Scan for the cell matching the given text and deliver its (x, y) coordinate at center. 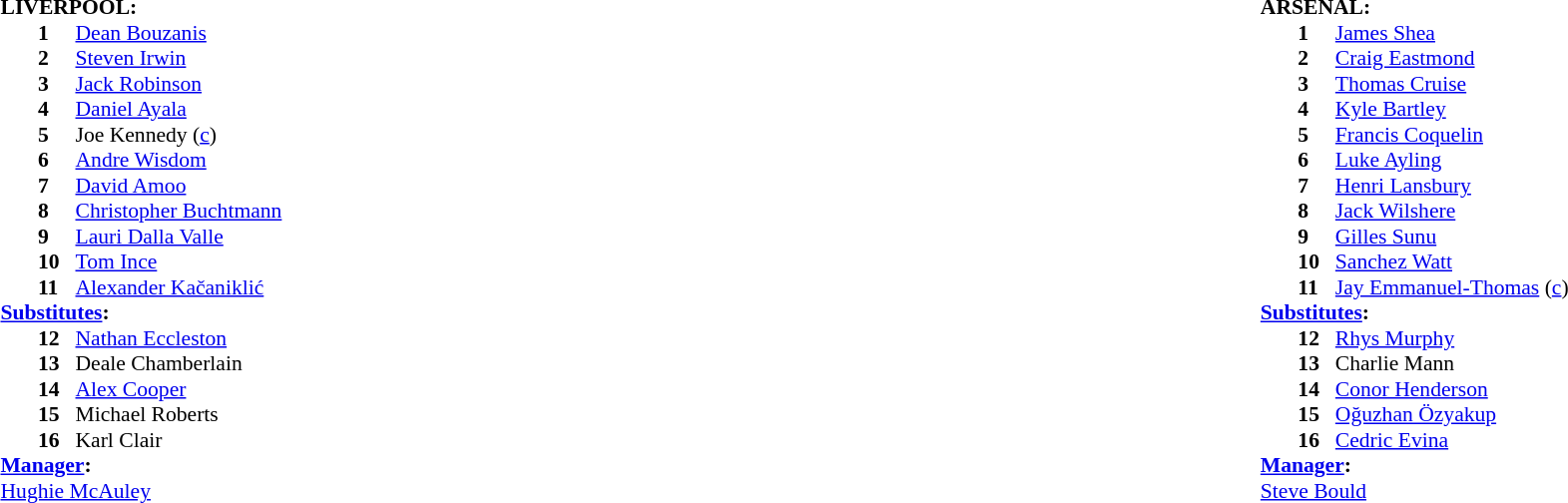
Alex Cooper (180, 389)
Christopher Buchtmann (180, 211)
David Amoo (180, 186)
Joe Kennedy (c) (180, 135)
Michael Roberts (180, 414)
Alexander Kačaniklić (180, 287)
Jack Robinson (180, 84)
Lauri Dalla Valle (180, 237)
Steven Irwin (180, 59)
Manager: (141, 466)
Deale Chamberlain (180, 364)
Karl Clair (180, 440)
Nathan Eccleston (180, 338)
Substitutes: (141, 312)
Dean Bouzanis (180, 33)
Andre Wisdom (180, 161)
Daniel Ayala (180, 109)
Tom Ince (180, 262)
